From the cell containing the given text, extract its center point as (x, y) coordinate. 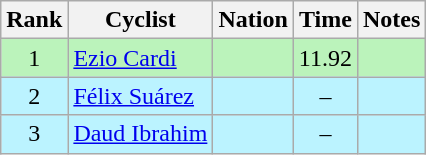
Rank (34, 20)
Notes (391, 20)
Félix Suárez (140, 96)
1 (34, 58)
2 (34, 96)
Ezio Cardi (140, 58)
Time (325, 20)
3 (34, 134)
11.92 (325, 58)
Daud Ibrahim (140, 134)
Nation (253, 20)
Cyclist (140, 20)
